Find where the given text appears and provide that cell's center as [x, y] coordinate. 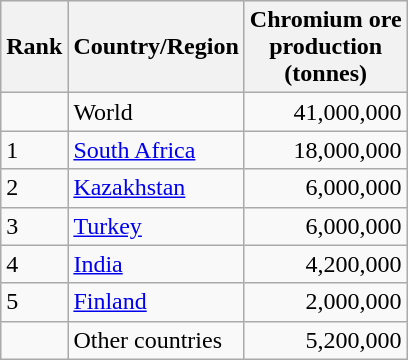
4 [34, 264]
41,000,000 [326, 112]
Turkey [156, 226]
Finland [156, 302]
Kazakhstan [156, 188]
World [156, 112]
Other countries [156, 340]
3 [34, 226]
5,200,000 [326, 340]
2,000,000 [326, 302]
South Africa [156, 150]
Country/Region [156, 47]
4,200,000 [326, 264]
18,000,000 [326, 150]
1 [34, 150]
Chromium oreproduction(tonnes) [326, 47]
2 [34, 188]
Rank [34, 47]
5 [34, 302]
India [156, 264]
